Find where the given text appears and provide that cell's center as [X, Y] coordinate. 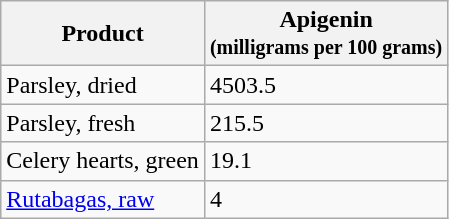
Parsley, dried [103, 85]
215.5 [326, 123]
4503.5 [326, 85]
Product [103, 34]
19.1 [326, 161]
Rutabagas, raw [103, 199]
4 [326, 199]
Parsley, fresh [103, 123]
Celery hearts, green [103, 161]
Apigenin(milligrams per 100 grams) [326, 34]
